Return [X, Y] of the center of cell containing provided text 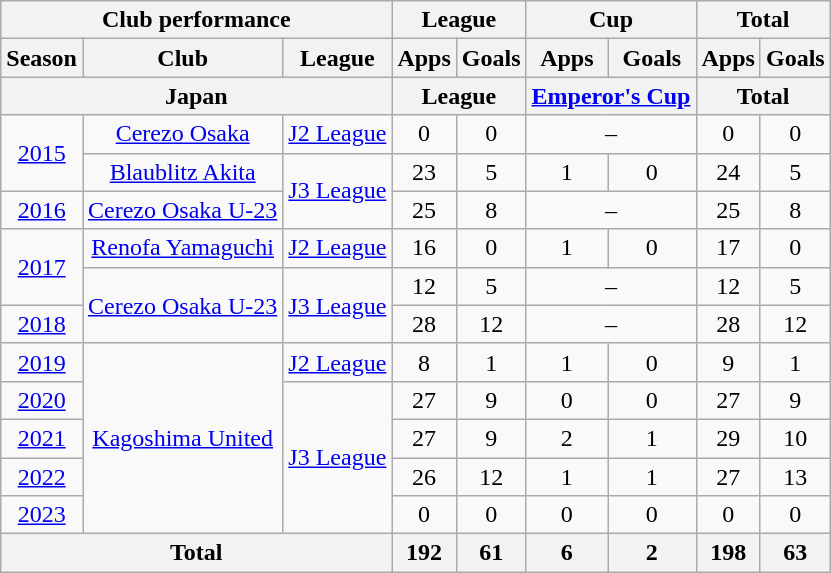
2016 [42, 210]
Kagoshima United [182, 438]
Japan [196, 96]
23 [424, 172]
198 [728, 553]
10 [795, 438]
Blaublitz Akita [182, 172]
2020 [42, 400]
192 [424, 553]
2019 [42, 362]
2021 [42, 438]
Cup [611, 20]
24 [728, 172]
Club performance [196, 20]
2015 [42, 153]
Club [182, 58]
29 [728, 438]
26 [424, 477]
2022 [42, 477]
2018 [42, 324]
63 [795, 553]
Cerezo Osaka [182, 134]
2023 [42, 515]
17 [728, 248]
13 [795, 477]
61 [491, 553]
Emperor's Cup [611, 96]
Renofa Yamaguchi [182, 248]
16 [424, 248]
Season [42, 58]
6 [567, 553]
2017 [42, 267]
